Determine the (X, Y) coordinate at the center of the cell enclosing the given text.  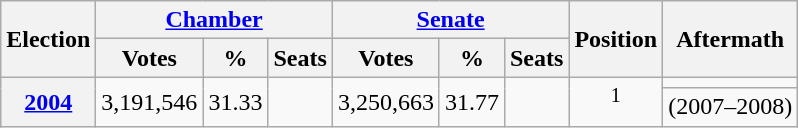
Senate (450, 20)
2004 (48, 102)
Aftermath (730, 39)
(2007–2008) (730, 107)
Election (48, 39)
Position (616, 39)
1 (616, 102)
3,250,663 (386, 102)
3,191,546 (150, 102)
31.33 (236, 102)
Chamber (214, 20)
31.77 (472, 102)
